Scan for the cell matching the given text and deliver its (x, y) coordinate at center. 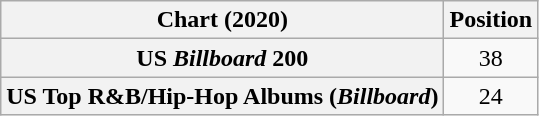
US Top R&B/Hip-Hop Albums (Billboard) (222, 96)
38 (491, 58)
US Billboard 200 (222, 58)
Chart (2020) (222, 20)
Position (491, 20)
24 (491, 96)
